Pinpoint the cell where the given text exists, returning its (X, Y) midpoint coordinate. 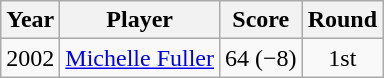
Michelle Fuller (140, 58)
2002 (30, 58)
Player (140, 20)
1st (342, 58)
64 (−8) (262, 58)
Score (262, 20)
Year (30, 20)
Round (342, 20)
